Determine the (X, Y) coordinate at the center of the cell enclosing the given text.  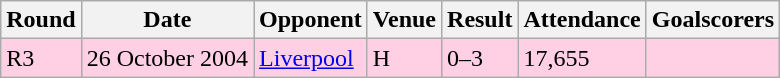
26 October 2004 (167, 58)
Goalscorers (712, 20)
0–3 (480, 58)
Attendance (582, 20)
H (404, 58)
Venue (404, 20)
Liverpool (311, 58)
17,655 (582, 58)
Opponent (311, 20)
Date (167, 20)
Result (480, 20)
Round (41, 20)
R3 (41, 58)
